Locate the cell with the specified text and output its (x, y) center coordinate. 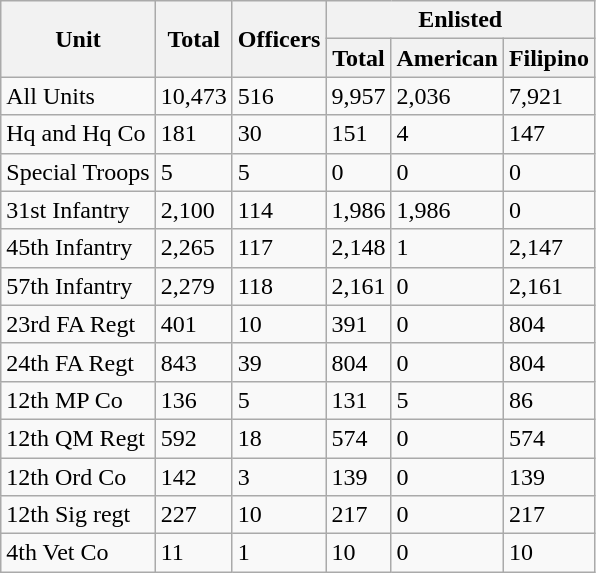
Filipino (548, 58)
843 (194, 362)
31st Infantry (78, 210)
23rd FA Regt (78, 324)
Officers (279, 39)
30 (279, 134)
57th Infantry (78, 286)
516 (279, 96)
117 (279, 248)
401 (194, 324)
Hq and Hq Co (78, 134)
4 (447, 134)
114 (279, 210)
12th Sig regt (78, 515)
2,279 (194, 286)
592 (194, 438)
391 (358, 324)
4th Vet Co (78, 553)
181 (194, 134)
2,036 (447, 96)
2,265 (194, 248)
12th Ord Co (78, 477)
39 (279, 362)
American (447, 58)
18 (279, 438)
Special Troops (78, 172)
136 (194, 400)
2,147 (548, 248)
9,957 (358, 96)
142 (194, 477)
Enlisted (460, 20)
131 (358, 400)
227 (194, 515)
12th MP Co (78, 400)
118 (279, 286)
12th QM Regt (78, 438)
7,921 (548, 96)
Unit (78, 39)
2,148 (358, 248)
All Units (78, 96)
3 (279, 477)
147 (548, 134)
10,473 (194, 96)
45th Infantry (78, 248)
11 (194, 553)
2,100 (194, 210)
24th FA Regt (78, 362)
86 (548, 400)
151 (358, 134)
